Pinpoint the cell where the given text exists, returning its [X, Y] midpoint coordinate. 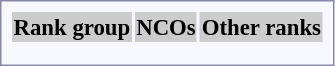
Other ranks [261, 27]
Rank group [72, 27]
NCOs [166, 27]
